Return the [x, y] coordinate for the center point of the cell that contains the specified text.  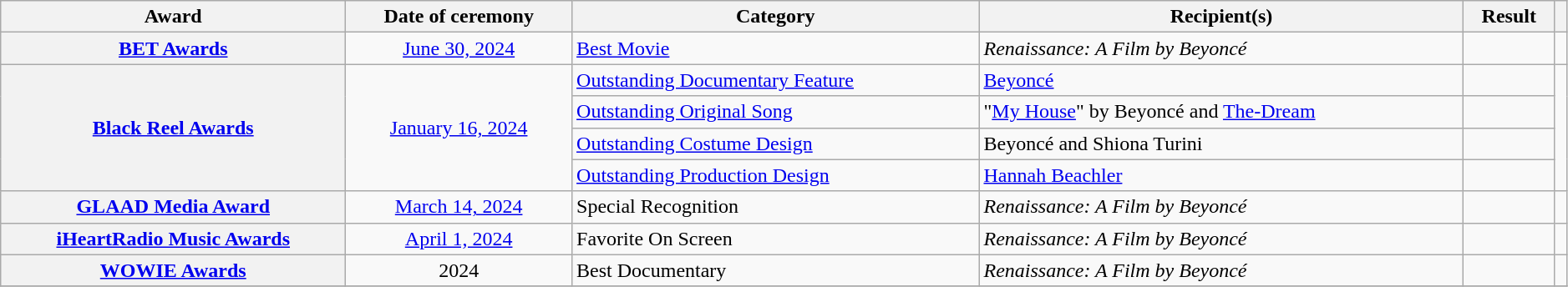
March 14, 2024 [459, 207]
Outstanding Production Design [775, 175]
Result [1509, 17]
BET Awards [174, 48]
Award [174, 17]
January 16, 2024 [459, 128]
Beyoncé and Shiona Turini [1221, 143]
WOWIE Awards [174, 270]
Best Movie [775, 48]
Best Documentary [775, 270]
Black Reel Awards [174, 128]
Favorite On Screen [775, 239]
2024 [459, 270]
GLAAD Media Award [174, 207]
Hannah Beachler [1221, 175]
April 1, 2024 [459, 239]
Beyoncé [1221, 80]
June 30, 2024 [459, 48]
Special Recognition [775, 207]
"My House" by Beyoncé and The-Dream [1221, 112]
Outstanding Costume Design [775, 143]
Recipient(s) [1221, 17]
Category [775, 17]
Date of ceremony [459, 17]
iHeartRadio Music Awards [174, 239]
Outstanding Documentary Feature [775, 80]
Outstanding Original Song [775, 112]
